Detect which cell encompasses the target text, then output its (X, Y) center coordinate. 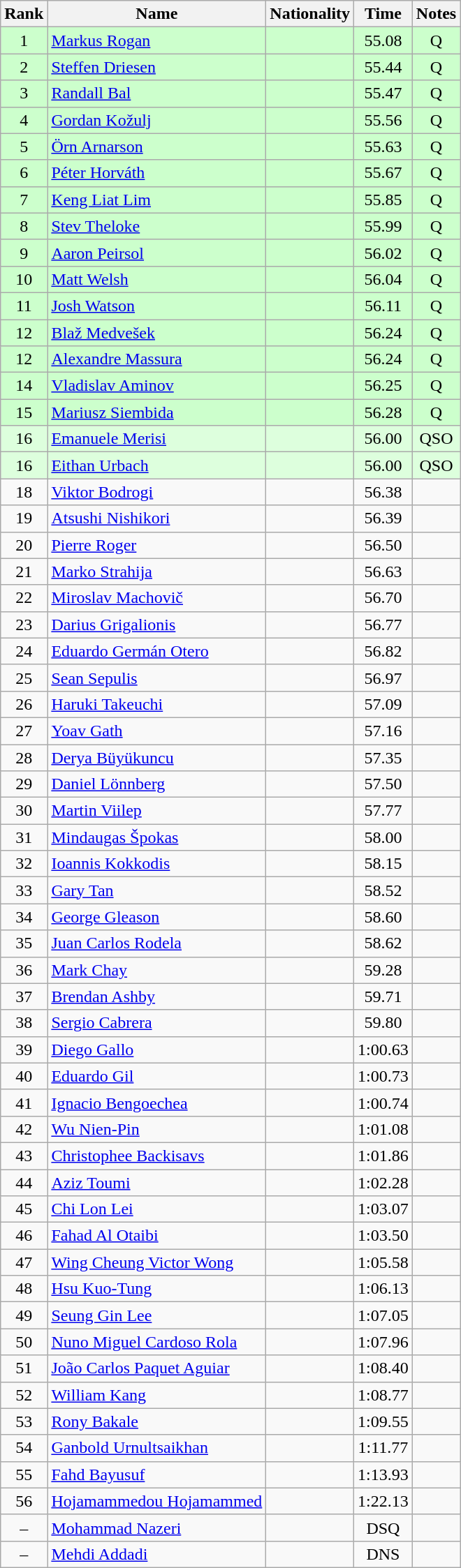
Chi Lon Lei (156, 1209)
João Carlos Paquet Aguiar (156, 1368)
Nuno Miguel Cardoso Rola (156, 1342)
Fahd Bayusuf (156, 1474)
55.99 (383, 226)
Steffen Driesen (156, 67)
George Gleason (156, 917)
6 (24, 173)
Mindaugas Špokas (156, 837)
4 (24, 120)
59.71 (383, 996)
1:03.50 (383, 1236)
57.16 (383, 731)
Aaron Peirsol (156, 253)
Markus Rogan (156, 40)
55.63 (383, 147)
55.47 (383, 94)
40 (24, 1076)
Vladislav Aminov (156, 386)
1:05.58 (383, 1262)
Atsushi Nishikori (156, 518)
Mariusz Siembida (156, 412)
56.25 (383, 386)
Wu Nien-Pin (156, 1129)
1:08.77 (383, 1395)
45 (24, 1209)
Mohammad Nazeri (156, 1528)
Diego Gallo (156, 1050)
Josh Watson (156, 306)
55.85 (383, 200)
46 (24, 1236)
43 (24, 1156)
William Kang (156, 1395)
56.77 (383, 625)
32 (24, 864)
Martin Viilep (156, 811)
58.00 (383, 837)
Stev Theloke (156, 226)
Viktor Bodrogi (156, 492)
Darius Grigalionis (156, 625)
Brendan Ashby (156, 996)
Derya Büyükuncu (156, 757)
55.56 (383, 120)
1:02.28 (383, 1183)
8 (24, 226)
Ganbold Urnultsaikhan (156, 1448)
23 (24, 625)
Miroslav Machovič (156, 598)
47 (24, 1262)
56.70 (383, 598)
44 (24, 1183)
Wing Cheung Victor Wong (156, 1262)
Notes (436, 14)
56.11 (383, 306)
1:00.73 (383, 1076)
55.67 (383, 173)
Hsu Kuo-Tung (156, 1289)
Hojamammedou Hojamammed (156, 1501)
10 (24, 279)
34 (24, 917)
7 (24, 200)
9 (24, 253)
50 (24, 1342)
35 (24, 943)
Fahad Al Otaibi (156, 1236)
25 (24, 678)
24 (24, 651)
Eithan Urbach (156, 465)
28 (24, 757)
Yoav Gath (156, 731)
56.02 (383, 253)
58.52 (383, 890)
1:00.74 (383, 1103)
53 (24, 1421)
DSQ (383, 1528)
Christophee Backisavs (156, 1156)
Ignacio Bengoechea (156, 1103)
56.82 (383, 651)
39 (24, 1050)
37 (24, 996)
Gordan Kožulj (156, 120)
38 (24, 1023)
Nationality (310, 14)
1:06.13 (383, 1289)
1:01.08 (383, 1129)
Mark Chay (156, 970)
57.50 (383, 784)
Rony Bakale (156, 1421)
Sergio Cabrera (156, 1023)
56.97 (383, 678)
26 (24, 704)
Juan Carlos Rodela (156, 943)
Péter Horváth (156, 173)
1:22.13 (383, 1501)
33 (24, 890)
27 (24, 731)
56.39 (383, 518)
21 (24, 572)
Alexandre Massura (156, 359)
57.09 (383, 704)
Pierre Roger (156, 545)
Aziz Toumi (156, 1183)
1 (24, 40)
DNS (383, 1554)
Sean Sepulis (156, 678)
1:09.55 (383, 1421)
56.63 (383, 572)
Eduardo Gil (156, 1076)
51 (24, 1368)
Emanuele Merisi (156, 439)
1:11.77 (383, 1448)
Marko Strahija (156, 572)
48 (24, 1289)
Name (156, 14)
19 (24, 518)
18 (24, 492)
52 (24, 1395)
56.38 (383, 492)
58.60 (383, 917)
1:01.86 (383, 1156)
Rank (24, 14)
1:13.93 (383, 1474)
11 (24, 306)
56 (24, 1501)
22 (24, 598)
Seung Gin Lee (156, 1315)
56.28 (383, 412)
56.04 (383, 279)
36 (24, 970)
Ioannis Kokkodis (156, 864)
3 (24, 94)
57.35 (383, 757)
1:03.07 (383, 1209)
55 (24, 1474)
1:07.05 (383, 1315)
54 (24, 1448)
Haruki Takeuchi (156, 704)
58.62 (383, 943)
55.44 (383, 67)
57.77 (383, 811)
Time (383, 14)
59.80 (383, 1023)
Örn Arnarson (156, 147)
56.50 (383, 545)
1:08.40 (383, 1368)
Keng Liat Lim (156, 200)
42 (24, 1129)
Blaž Medvešek (156, 333)
2 (24, 67)
15 (24, 412)
14 (24, 386)
Gary Tan (156, 890)
1:00.63 (383, 1050)
Eduardo Germán Otero (156, 651)
55.08 (383, 40)
49 (24, 1315)
1:07.96 (383, 1342)
Randall Bal (156, 94)
Daniel Lönnberg (156, 784)
59.28 (383, 970)
Mehdi Addadi (156, 1554)
30 (24, 811)
20 (24, 545)
41 (24, 1103)
29 (24, 784)
58.15 (383, 864)
Matt Welsh (156, 279)
5 (24, 147)
31 (24, 837)
